Search for the cell housing the specified text and yield its [x, y] center coordinate. 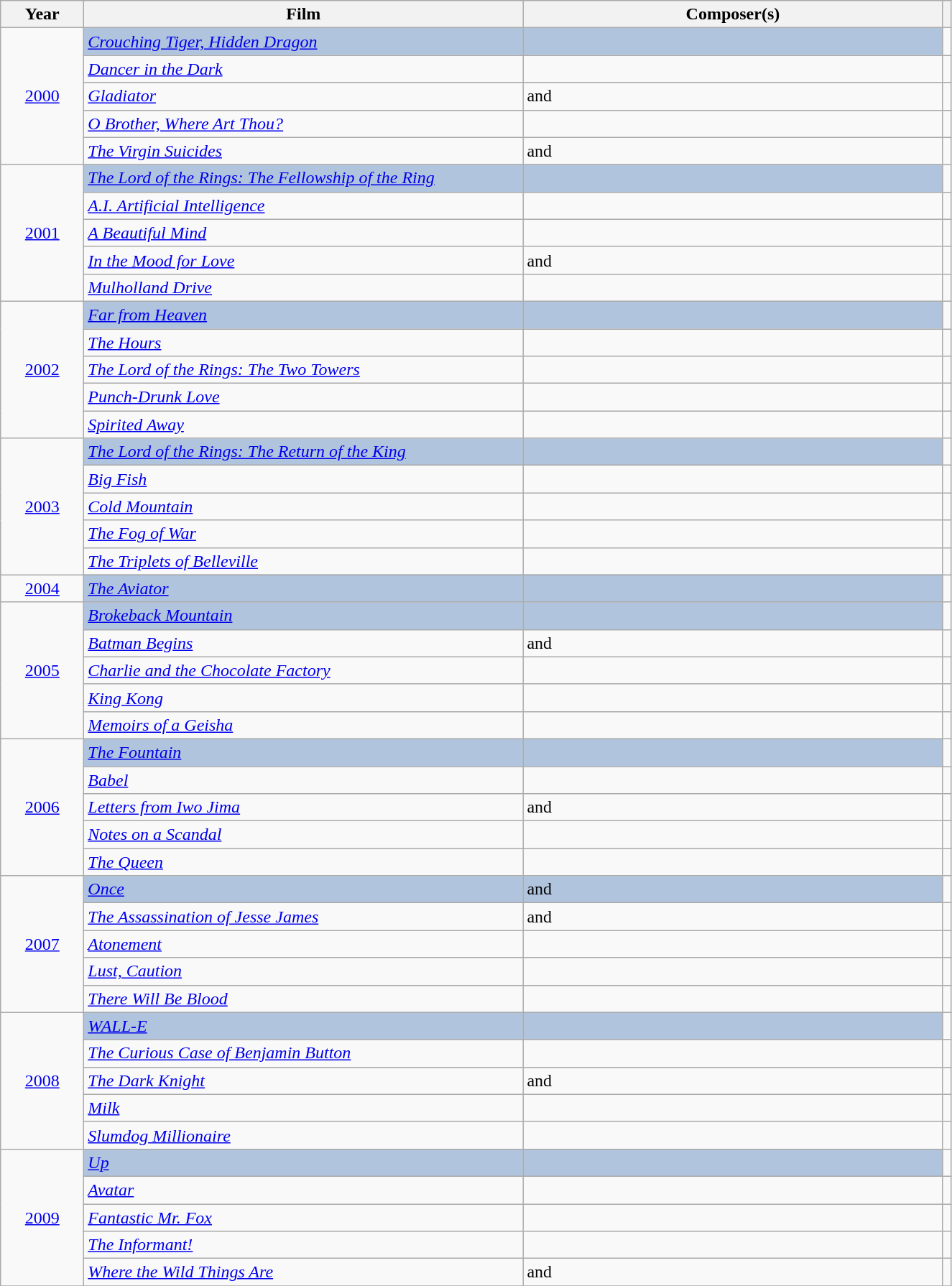
2000 [42, 96]
Avatar [303, 1190]
Letters from Iwo Jima [303, 808]
Up [303, 1162]
2009 [42, 1217]
A Beautiful Mind [303, 233]
Spirited Away [303, 425]
Memoirs of a Geisha [303, 725]
The Lord of the Rings: The Two Towers [303, 370]
Crouching Tiger, Hidden Dragon [303, 42]
WALL-E [303, 1026]
Notes on a Scandal [303, 835]
Where the Wild Things Are [303, 1272]
Atonement [303, 944]
2008 [42, 1081]
2002 [42, 369]
2004 [42, 588]
Big Fish [303, 479]
The Triplets of Belleville [303, 561]
Charlie and the Chocolate Factory [303, 670]
Far from Heaven [303, 315]
Punch-Drunk Love [303, 397]
The Fountain [303, 752]
Dancer in the Dark [303, 69]
2006 [42, 807]
A.I. Artificial Intelligence [303, 205]
Film [303, 14]
The Dark Knight [303, 1081]
King Kong [303, 698]
Gladiator [303, 96]
2003 [42, 506]
In the Mood for Love [303, 260]
Mulholland Drive [303, 287]
The Queen [303, 862]
Composer(s) [733, 14]
Brokeback Mountain [303, 616]
Cold Mountain [303, 506]
There Will Be Blood [303, 999]
Once [303, 889]
Lust, Caution [303, 971]
The Hours [303, 343]
The Informant! [303, 1245]
Babel [303, 780]
Milk [303, 1108]
The Assassination of Jesse James [303, 917]
Year [42, 14]
The Lord of the Rings: The Fellowship of the Ring [303, 178]
2005 [42, 670]
Fantastic Mr. Fox [303, 1218]
The Curious Case of Benjamin Button [303, 1053]
Slumdog Millionaire [303, 1135]
Batman Begins [303, 643]
The Virgin Suicides [303, 151]
The Aviator [303, 588]
The Fog of War [303, 534]
2007 [42, 944]
The Lord of the Rings: The Return of the King [303, 452]
O Brother, Where Art Thou? [303, 124]
2001 [42, 233]
